Output the (x, y) coordinate of the center of the cell containing the given text.  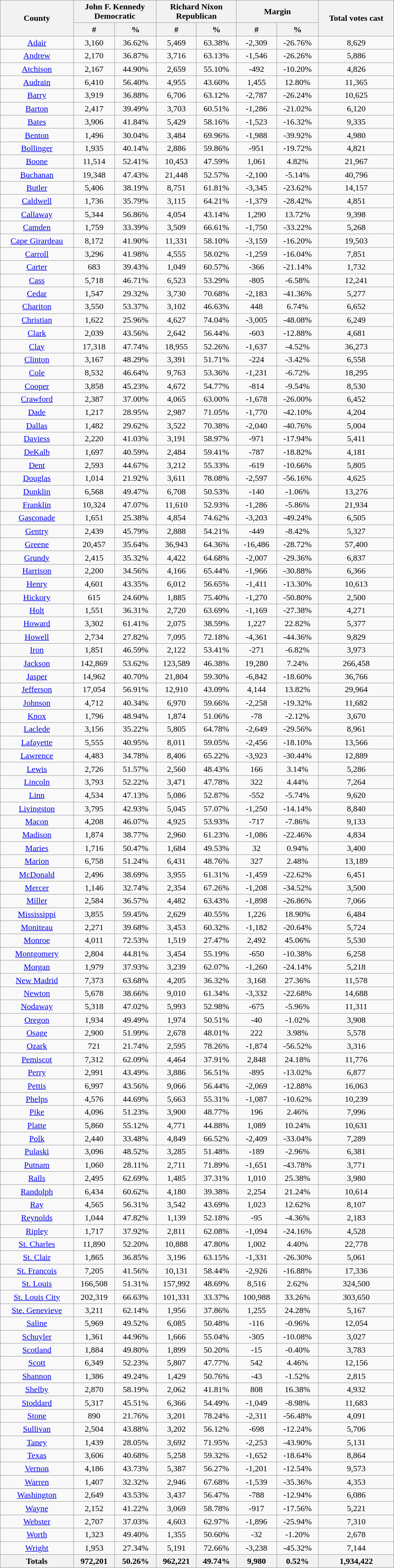
51.57% (135, 769)
72.18% (217, 637)
1,934 (94, 1020)
-787 (256, 452)
19,280 (256, 663)
Cooper (37, 386)
Boone (37, 161)
36.88% (135, 95)
5,969 (94, 1323)
37.86% (217, 1310)
70.38% (217, 426)
3,211 (94, 1310)
4,826 (356, 69)
2,039 (94, 333)
Lincoln (37, 782)
-78 (256, 716)
Caldwell (37, 201)
-26.00% (297, 399)
-1,546 (256, 56)
55.31% (217, 1099)
-30.88% (297, 571)
4,955 (176, 82)
35.79% (135, 201)
1,439 (94, 1442)
-2,007 (256, 557)
2,417 (94, 109)
74.62% (217, 518)
50.60% (217, 1535)
1,139 (176, 1218)
12,910 (176, 690)
St. Clair (37, 1258)
66.52% (217, 1139)
5,277 (356, 293)
7,851 (356, 254)
1,146 (94, 888)
9,829 (356, 637)
43.53% (135, 1495)
Montgomery (37, 954)
-1,966 (256, 571)
4,422 (176, 557)
Pike (37, 1112)
St. Louis (37, 1284)
13,189 (356, 861)
1,934,422 (356, 1561)
62.07% (217, 967)
-35.36% (297, 1482)
Barton (37, 109)
Mississippi (37, 914)
40.70% (135, 676)
4,205 (176, 980)
53.62% (135, 663)
-2,456 (256, 742)
2,659 (176, 69)
-16.20% (297, 241)
-22.68% (297, 993)
46.64% (135, 373)
53.93% (217, 822)
4,925 (176, 822)
1,796 (94, 716)
4,528 (356, 1231)
59.32% (217, 1456)
12,241 (356, 280)
123,589 (176, 663)
2,415 (94, 557)
Wayne (37, 1508)
71.05% (217, 412)
-6.82% (297, 650)
-21.14% (297, 267)
-3,005 (256, 320)
30.04% (135, 135)
Clinton (37, 359)
3,606 (94, 1456)
5,807 (176, 1363)
2,170 (94, 56)
48.76% (217, 861)
-16,486 (256, 544)
21,934 (356, 505)
-305 (256, 1337)
-29.36% (297, 557)
-10.66% (297, 465)
58.44% (217, 1271)
2,595 (176, 1046)
1,935 (94, 148)
48.43% (217, 769)
1,666 (176, 1337)
3,296 (94, 254)
29,964 (356, 690)
2,987 (176, 412)
52.23% (135, 1363)
-1,094 (256, 1231)
3,542 (176, 1204)
5,061 (356, 1258)
Barry (37, 95)
3,795 (94, 809)
-1,208 (256, 888)
-5.96% (297, 1006)
36,943 (176, 544)
-10.20% (297, 69)
17,054 (94, 690)
58.02% (217, 254)
-552 (256, 795)
27.36% (297, 980)
44.90% (135, 69)
3,900 (176, 1112)
Monroe (37, 940)
-4.36% (297, 1218)
-1,411 (256, 584)
53.36% (217, 373)
62.09% (135, 1059)
-33.22% (297, 228)
11,365 (356, 82)
67.68% (217, 1482)
63.43% (217, 901)
2.48% (297, 861)
-4,361 (256, 637)
41.84% (135, 122)
61.31% (217, 875)
54.49% (217, 1403)
40.14% (135, 148)
52.20% (135, 1244)
60.51% (217, 109)
721 (94, 1046)
-3.42% (297, 359)
64.78% (217, 729)
4,601 (94, 584)
13,566 (356, 742)
4,186 (94, 1469)
Hickory (37, 597)
-1,049 (256, 1403)
Ste. Genevieve (37, 1310)
54.77% (217, 386)
Christian (37, 320)
59.86% (217, 148)
-603 (256, 333)
5,724 (356, 927)
1,759 (94, 228)
40.59% (135, 452)
3,919 (94, 95)
5,860 (94, 1125)
1,255 (256, 1310)
3,196 (176, 1258)
Dent (37, 465)
3,167 (94, 359)
196 (256, 1112)
48.69% (217, 1284)
49.47% (135, 492)
2,726 (94, 769)
9,763 (176, 373)
7,095 (176, 637)
1,429 (176, 1376)
3,955 (176, 875)
-17.56% (297, 1508)
-1,988 (256, 135)
2,492 (256, 940)
16,063 (356, 1086)
-56.52% (297, 1046)
2,354 (176, 888)
-45.32% (297, 1548)
Adair (37, 43)
13.82% (297, 690)
5,268 (356, 228)
25.96% (135, 320)
36.62% (135, 43)
-13.30% (297, 584)
32.32% (135, 1482)
8,516 (256, 1284)
66.63% (135, 1297)
8,629 (356, 43)
Richard NixonRepublican (196, 12)
McDonald (37, 875)
21,804 (176, 676)
-449 (256, 531)
4,180 (176, 1191)
Scott (37, 1363)
-1,874 (256, 1046)
38.66% (135, 993)
8,172 (94, 241)
41.90% (135, 241)
60.57% (217, 267)
1,979 (94, 967)
4,144 (256, 690)
2,496 (94, 875)
-492 (256, 69)
-1,896 (256, 1522)
-698 (256, 1429)
Ray (37, 1204)
18,955 (176, 346)
-2,100 (256, 174)
2,062 (176, 1389)
6,484 (356, 914)
-2,311 (256, 1416)
-34.52% (297, 888)
43.88% (135, 1429)
-1,231 (256, 373)
-2,309 (256, 43)
1,323 (94, 1535)
47.82% (135, 1218)
5,718 (94, 280)
0.52% (297, 1561)
43.73% (135, 1469)
50.26% (135, 1561)
615 (94, 597)
63.13% (217, 56)
50.47% (135, 848)
3,096 (94, 1152)
3,115 (176, 201)
21.76% (135, 1416)
4,854 (176, 518)
51.24% (135, 861)
37.93% (135, 967)
1,290 (256, 214)
6,249 (356, 320)
Grundy (37, 557)
43.49% (135, 1073)
962,221 (176, 1561)
37.31% (217, 1178)
4.82% (297, 161)
50.20% (217, 1350)
2,500 (356, 597)
448 (256, 307)
5,045 (176, 809)
4,603 (176, 1522)
3,202 (176, 1429)
4,576 (94, 1099)
Pettis (37, 1086)
27.34% (135, 1548)
DeKalb (37, 452)
1,956 (176, 1310)
24.60% (135, 597)
5,706 (356, 1429)
-2,926 (256, 1271)
3,102 (176, 307)
266,458 (356, 663)
-1,250 (256, 809)
Chariton (37, 307)
-40 (256, 1020)
3,908 (356, 1020)
47.77% (217, 1363)
-1,652 (256, 1456)
-17.94% (297, 439)
2,495 (94, 1178)
3,069 (176, 1508)
Vernon (37, 1469)
-1,182 (256, 927)
-2.96% (297, 1152)
11,683 (356, 1403)
3.98% (297, 1033)
3,730 (176, 293)
-1,678 (256, 399)
8,751 (176, 188)
45.79% (135, 531)
49.40% (135, 1535)
7,144 (356, 1548)
61.23% (217, 835)
21.74% (135, 1046)
-42.10% (297, 412)
Washington (37, 1495)
5,387 (176, 1469)
1,717 (94, 1231)
3,522 (176, 426)
Texas (37, 1456)
2,711 (176, 1165)
Shelby (37, 1389)
Moniteau (37, 927)
Newton (37, 993)
-619 (256, 465)
-41.36% (297, 293)
4,712 (94, 703)
-5.14% (297, 174)
43.09% (217, 690)
6,012 (176, 584)
4,555 (176, 254)
3,168 (256, 980)
Harrison (37, 571)
-1.06% (297, 492)
-1,260 (256, 967)
Carroll (37, 254)
1,974 (176, 1020)
1,622 (94, 320)
Totals (37, 1561)
6,877 (356, 1073)
61.81% (217, 188)
2,629 (176, 914)
18,295 (356, 373)
24.18% (297, 1059)
11,776 (356, 1059)
5,258 (176, 1456)
38.19% (135, 188)
8,961 (356, 729)
Dallas (37, 426)
3,973 (356, 650)
55.33% (217, 465)
972,201 (94, 1561)
2,484 (176, 452)
222 (256, 1033)
4,627 (176, 320)
2,991 (94, 1073)
-13.02% (297, 1073)
21.92% (135, 478)
5,411 (356, 439)
-224 (256, 359)
-12.94% (297, 1495)
1,049 (176, 267)
2,960 (176, 835)
42.93% (135, 809)
-18.64% (297, 1456)
3,783 (356, 1350)
10,453 (176, 161)
37.92% (135, 1231)
6,452 (356, 399)
45.23% (135, 386)
1,551 (94, 611)
50.76% (217, 1376)
43.60% (217, 82)
Andrew (37, 56)
303,650 (356, 1297)
Morgan (37, 967)
Lafayette (37, 742)
-10.38% (297, 954)
46.71% (135, 280)
5,663 (176, 1099)
3,771 (356, 1165)
5,218 (356, 967)
39.49% (135, 109)
-44.36% (297, 637)
Phelps (37, 1099)
8,530 (356, 386)
2,220 (94, 439)
51.23% (135, 1112)
-2,183 (256, 293)
Greene (37, 544)
-0.96% (297, 1323)
41.98% (135, 254)
-50.80% (297, 597)
72.66% (217, 1548)
41.56% (135, 1271)
58.19% (135, 1389)
-366 (256, 267)
Oregon (37, 1020)
-805 (256, 280)
-12.24% (297, 1429)
3,509 (176, 228)
8,011 (176, 742)
-8.98% (297, 1403)
2,870 (94, 1389)
6,568 (94, 492)
34.56% (135, 571)
-3,159 (256, 241)
-1,201 (256, 1469)
78.26% (217, 1046)
4,482 (176, 901)
Scotland (37, 1350)
Jackson (37, 663)
52.93% (217, 505)
58.16% (217, 122)
1,227 (256, 624)
56.51% (217, 1073)
1,407 (94, 1482)
-26.24% (297, 95)
4,166 (176, 571)
Polk (37, 1139)
3,716 (176, 56)
60.32% (217, 927)
7,312 (94, 1059)
62.69% (135, 1178)
53.41% (217, 650)
44.96% (135, 1337)
Worth (37, 1535)
3,454 (176, 954)
Putnam (37, 1165)
1,865 (94, 1258)
1,519 (176, 940)
5,318 (94, 1006)
53.37% (135, 307)
58.97% (217, 439)
-10.08% (297, 1337)
61.41% (135, 624)
3,156 (94, 729)
8,840 (356, 809)
78.08% (217, 478)
4,565 (94, 1204)
-6,842 (256, 676)
3.14% (297, 769)
1,651 (94, 518)
4,681 (356, 333)
-10.62% (297, 1099)
Total votes cast (356, 18)
9,066 (176, 1086)
9,010 (176, 993)
9,573 (356, 1469)
3,500 (356, 888)
7,996 (356, 1112)
5,555 (94, 742)
Margin (277, 12)
3,239 (176, 967)
48.29% (135, 359)
0.94% (297, 848)
3,703 (176, 109)
166 (256, 769)
-26.30% (297, 1258)
37.03% (135, 1522)
1,455 (256, 82)
-717 (256, 822)
Maries (37, 848)
48.94% (135, 716)
-49.24% (297, 518)
4,483 (94, 756)
6,381 (356, 1152)
Cass (37, 280)
56.86% (135, 214)
5,327 (356, 531)
10,131 (176, 1271)
10,631 (356, 1125)
-6.58% (297, 280)
890 (94, 1416)
40.55% (217, 914)
-29.56% (297, 729)
2,075 (176, 624)
101,331 (176, 1297)
33.37% (217, 1297)
58.10% (217, 241)
47.74% (135, 346)
55.04% (217, 1337)
166,508 (94, 1284)
63.15% (217, 1258)
6,120 (356, 109)
6,434 (94, 1191)
-56.48% (297, 1416)
2,152 (94, 1508)
6,410 (94, 82)
1,361 (94, 1337)
Stone (37, 1416)
3,316 (356, 1046)
12.80% (297, 82)
5,131 (356, 1442)
47.59% (217, 161)
10,888 (176, 1244)
46.63% (217, 307)
4.40% (297, 1244)
48.77% (217, 1112)
1,482 (94, 426)
Clay (37, 346)
2,734 (94, 637)
56.65% (217, 584)
-26.26% (297, 56)
28.11% (135, 1165)
Jasper (37, 676)
-0.40% (297, 1350)
4,096 (94, 1112)
47.78% (217, 782)
3,886 (176, 1073)
Cole (37, 373)
2,886 (176, 148)
Buchanan (37, 174)
33.39% (135, 228)
Cape Girardeau (37, 241)
5,429 (176, 122)
Pulaski (37, 1152)
1,684 (176, 848)
45.06% (297, 940)
44.67% (135, 465)
2,649 (94, 1495)
52.87% (217, 795)
-1,331 (256, 1258)
59.30% (217, 676)
-1,651 (256, 1165)
St. Francois (37, 1271)
38.59% (217, 624)
12,156 (356, 1363)
36.31% (135, 611)
Nodaway (37, 1006)
4,091 (356, 1416)
-1,637 (256, 346)
51.31% (135, 1284)
5,377 (356, 624)
37.91% (217, 1059)
2,888 (176, 531)
2.46% (297, 1112)
6,708 (176, 492)
1,002 (256, 1244)
47.07% (135, 505)
7,310 (356, 1522)
3,611 (176, 478)
3,906 (94, 122)
37.00% (135, 399)
45.51% (135, 1403)
-971 (256, 439)
39.68% (135, 927)
5,004 (356, 426)
51.06% (217, 716)
14,962 (94, 676)
3,212 (176, 465)
2,584 (94, 901)
4,011 (94, 940)
-43 (256, 1376)
Franklin (37, 505)
2,167 (94, 69)
808 (256, 1389)
Henry (37, 584)
64.21% (217, 201)
542 (256, 1363)
52.57% (217, 174)
4,204 (356, 412)
5,167 (356, 1310)
4,534 (94, 795)
58.78% (217, 1508)
56.91% (135, 690)
3,471 (176, 782)
1,355 (176, 1535)
12.62% (297, 1204)
1,547 (94, 293)
Stoddard (37, 1403)
-18.60% (297, 676)
2.62% (297, 1284)
-15 (256, 1350)
322 (256, 782)
-3,345 (256, 188)
6,558 (356, 359)
6,258 (356, 954)
Butler (37, 188)
Iron (37, 650)
11,682 (356, 703)
13,276 (356, 492)
County (37, 18)
6,086 (356, 1495)
-3,238 (256, 1548)
-917 (256, 1508)
-22.62% (297, 875)
202,319 (94, 1297)
6,652 (356, 307)
-895 (256, 1073)
2,593 (94, 465)
44.69% (135, 1099)
1,716 (94, 848)
-48.08% (297, 320)
2,254 (256, 1191)
1,226 (256, 914)
49.52% (135, 1323)
1,884 (94, 1350)
-16.88% (297, 1271)
36.87% (135, 56)
-18.82% (297, 452)
-1,898 (256, 901)
21,448 (176, 174)
-95 (256, 1218)
Knox (37, 716)
33.48% (135, 1139)
3,670 (356, 716)
6,758 (94, 861)
2,387 (94, 399)
6,505 (356, 518)
2,504 (94, 1429)
-18.10% (297, 742)
24.28% (297, 1310)
43.69% (217, 1204)
50.51% (217, 1020)
2,122 (176, 650)
40.95% (135, 742)
-25.94% (297, 1522)
43.35% (135, 584)
Callaway (37, 214)
4,771 (176, 1125)
Schuyler (37, 1337)
4,932 (356, 1389)
2,946 (176, 1482)
78.24% (217, 1416)
-16.04% (297, 254)
-1.02% (297, 1020)
-26.86% (297, 901)
Ralls (37, 1178)
1,736 (94, 201)
17,318 (94, 346)
Benton (37, 135)
62.97% (217, 1522)
2,811 (176, 1231)
43.14% (217, 214)
53.29% (217, 280)
3,980 (356, 1178)
71.95% (217, 1442)
-43.78% (297, 1165)
47.02% (135, 1006)
Daviess (37, 439)
32.74% (135, 888)
52.98% (217, 1006)
-814 (256, 386)
142,869 (94, 663)
Sullivan (37, 1429)
33.26% (297, 1297)
10,625 (356, 95)
7,289 (356, 1139)
52.41% (135, 161)
50.48% (217, 1323)
-1,169 (256, 611)
11,578 (356, 980)
10,324 (94, 505)
4,849 (176, 1139)
1,089 (256, 1125)
39.43% (135, 267)
-9.54% (297, 386)
51.99% (135, 1033)
-2,649 (256, 729)
Linn (37, 795)
3,160 (94, 43)
1,061 (256, 161)
44.81% (135, 954)
63.12% (217, 95)
157,992 (176, 1284)
5,578 (356, 1033)
Audrain (37, 82)
20,457 (94, 544)
6,970 (176, 703)
-3,332 (256, 993)
4,065 (176, 399)
47.13% (135, 795)
5,406 (94, 188)
-1,270 (256, 597)
4,054 (176, 214)
-16.32% (297, 122)
1,885 (176, 597)
47.43% (135, 174)
7,205 (94, 1271)
36,273 (356, 346)
71.89% (217, 1165)
-271 (256, 650)
-2,040 (256, 426)
36.32% (217, 980)
27.82% (135, 637)
35.32% (135, 557)
4,834 (356, 835)
10,613 (356, 584)
Bates (37, 122)
Pemiscot (37, 1059)
35.64% (135, 544)
62.14% (135, 1310)
-3,203 (256, 518)
72.53% (135, 940)
3,302 (94, 624)
4,181 (356, 452)
1,485 (176, 1178)
3,692 (176, 1442)
38.77% (135, 835)
2,439 (94, 531)
4,464 (176, 1059)
48.52% (135, 1152)
63.00% (217, 399)
2,848 (256, 1059)
7.24% (297, 663)
3,391 (176, 359)
3,201 (176, 1416)
Howell (37, 637)
-30.44% (297, 756)
9,620 (356, 795)
-56.16% (297, 478)
17,336 (356, 1271)
Gasconade (37, 518)
Shannon (37, 1376)
Webster (37, 1522)
-2,253 (256, 1442)
5,530 (356, 940)
19,348 (94, 174)
Camden (37, 228)
59.41% (217, 452)
59.45% (135, 914)
64.36% (217, 544)
Perry (37, 1073)
65.44% (217, 571)
3,855 (94, 914)
6,451 (356, 875)
-20.64% (297, 927)
40,796 (356, 174)
9,133 (356, 822)
-21.02% (297, 109)
-40.76% (297, 426)
8,864 (356, 1456)
Douglas (37, 478)
1,023 (256, 1204)
11,311 (356, 1006)
5,886 (356, 56)
1,697 (94, 452)
12,054 (356, 1323)
-2,597 (256, 478)
-7.86% (297, 822)
-2,409 (256, 1139)
34.78% (135, 756)
36.57% (135, 901)
1,851 (94, 650)
Jefferson (37, 690)
36,766 (356, 676)
52.26% (217, 346)
-19.72% (297, 148)
4,271 (356, 611)
-4.52% (297, 346)
St. Charles (37, 1244)
5,469 (176, 43)
4,980 (356, 135)
2,200 (94, 571)
46.38% (217, 663)
Mercer (37, 888)
63.69% (217, 611)
Livingston (37, 809)
8,406 (176, 756)
Holt (37, 611)
100,988 (256, 1297)
5,221 (356, 1508)
Bollinger (37, 148)
2,900 (94, 1033)
61.34% (217, 993)
69.96% (217, 135)
29.32% (135, 293)
-23.62% (297, 188)
6,349 (94, 1363)
3,285 (176, 1152)
7,373 (94, 980)
21,967 (356, 161)
-1,459 (256, 875)
John F. KennedyDemocratic (115, 12)
70.68% (217, 293)
-3,923 (256, 756)
-189 (256, 1152)
-788 (256, 1495)
19,503 (356, 241)
3,437 (176, 1495)
5,086 (176, 795)
52.18% (217, 1218)
9,335 (356, 122)
1,014 (94, 478)
-33.04% (297, 1139)
8,107 (356, 1204)
-5.74% (297, 795)
66.61% (217, 228)
Miller (37, 901)
9,398 (356, 214)
41.03% (135, 439)
75.40% (217, 597)
2,440 (94, 1139)
3,550 (94, 307)
41.22% (135, 1508)
-1,539 (256, 1482)
9,980 (256, 1561)
-2.12% (297, 716)
47.80% (217, 1244)
11,331 (176, 241)
Ripley (37, 1231)
Laclede (37, 729)
38.69% (135, 875)
-1.52% (297, 1376)
39.38% (217, 1191)
55.12% (135, 1125)
-1,086 (256, 835)
5,344 (94, 214)
3,191 (176, 439)
50.53% (217, 492)
Randolph (37, 1191)
11,890 (94, 1244)
3,453 (176, 927)
St. Louis City (37, 1297)
49.80% (135, 1350)
28.05% (135, 1442)
13.72% (297, 214)
3,027 (356, 1337)
7,264 (356, 782)
22,778 (356, 1244)
63.38% (217, 43)
1,217 (94, 412)
55.10% (217, 69)
4.46% (297, 1363)
6,431 (176, 861)
-2,258 (256, 703)
56.27% (217, 1469)
62.08% (217, 1231)
Wright (37, 1548)
2,183 (356, 1218)
Johnson (37, 703)
7,066 (356, 901)
-1,087 (256, 1099)
1,899 (176, 1350)
-28.72% (297, 544)
5,286 (356, 769)
Carter (37, 267)
54.21% (217, 531)
1,953 (94, 1548)
3,793 (94, 782)
3,400 (356, 848)
44.88% (217, 1125)
4,625 (356, 478)
35.22% (135, 729)
40.68% (135, 1456)
-1,379 (256, 201)
36.85% (135, 1258)
46.59% (135, 650)
-43.90% (297, 1442)
Macon (37, 822)
Dade (37, 412)
1,496 (94, 135)
46.07% (135, 822)
4,672 (176, 386)
-116 (256, 1323)
2,642 (176, 333)
-26.76% (297, 43)
51.48% (217, 1152)
4,208 (94, 822)
56.40% (135, 82)
2,720 (176, 611)
-22.46% (297, 835)
-675 (256, 1006)
Atchison (37, 69)
Howard (37, 624)
-1,523 (256, 122)
14,157 (356, 188)
-951 (256, 148)
52.22% (135, 782)
New Madrid (37, 980)
5,317 (94, 1403)
14,688 (356, 993)
49.24% (135, 1376)
Lawrence (37, 756)
5,191 (176, 1548)
324,500 (356, 1284)
10,614 (356, 1191)
Gentry (37, 531)
1,010 (256, 1178)
Clark (37, 333)
65.22% (217, 756)
Ozark (37, 1046)
-140 (256, 492)
16.38% (297, 1389)
59.66% (217, 703)
55.19% (217, 954)
-28.42% (297, 201)
22.82% (297, 624)
6,706 (176, 95)
57,400 (356, 544)
Marion (37, 861)
57.07% (217, 809)
-5.86% (297, 505)
Platte (37, 1125)
2,560 (176, 769)
6,085 (176, 1323)
-2,069 (256, 1086)
29.62% (135, 426)
2,815 (356, 1376)
-1.20% (297, 1535)
28.95% (135, 412)
11,610 (176, 505)
Madison (37, 835)
1,732 (356, 267)
-2,787 (256, 95)
1,060 (94, 1165)
6.74% (297, 307)
64.68% (217, 557)
4,851 (356, 201)
Crawford (37, 399)
Warren (37, 1482)
Osage (37, 1033)
-27.38% (297, 611)
1,044 (94, 1218)
4,353 (356, 1482)
4,821 (356, 148)
40.34% (135, 703)
6,523 (176, 280)
-19.32% (297, 703)
2,707 (94, 1522)
41.81% (217, 1389)
5,993 (176, 1006)
49.74% (217, 1561)
Saline (37, 1323)
Dunklin (37, 492)
3,484 (176, 135)
-8.42% (297, 531)
10,239 (356, 1099)
56.12% (217, 1429)
32 (256, 848)
21.24% (297, 1191)
1,386 (94, 1376)
-24.14% (297, 967)
63.68% (135, 980)
49.49% (135, 1020)
18.90% (297, 914)
10.24% (297, 1125)
51.71% (217, 359)
-1,750 (256, 228)
49.53% (217, 848)
59.05% (217, 742)
2,271 (94, 927)
6,837 (356, 557)
-24.16% (297, 1231)
683 (94, 267)
27.47% (217, 940)
60.62% (135, 1191)
327 (256, 861)
8,532 (94, 373)
74.04% (217, 320)
-1,259 (256, 254)
Cedar (37, 293)
12,889 (356, 756)
-32 (256, 1535)
48.01% (217, 1033)
-650 (256, 954)
Taney (37, 1442)
5,678 (94, 993)
-12.54% (297, 1469)
Lewis (37, 769)
6,997 (94, 1086)
2,804 (94, 954)
67.26% (217, 888)
3,858 (94, 386)
11,514 (94, 161)
Reynolds (37, 1218)
4.44% (297, 782)
-6.72% (297, 373)
56.47% (217, 1495)
-39.92% (297, 135)
-14.14% (297, 809)
56.31% (135, 1204)
-1,770 (256, 412)
